Scan for the cell matching the given text and deliver its (X, Y) coordinate at center. 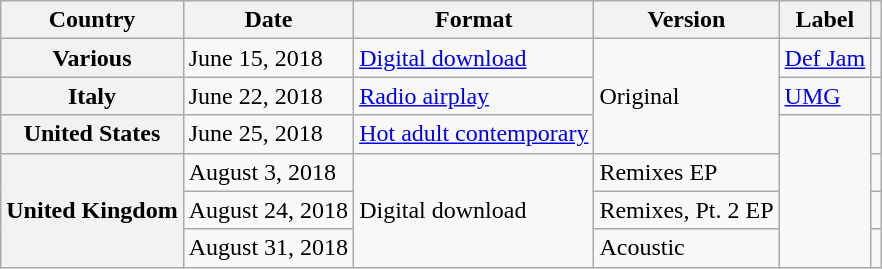
June 15, 2018 (268, 58)
August 3, 2018 (268, 172)
UMG (825, 96)
June 25, 2018 (268, 134)
Label (825, 20)
Date (268, 20)
Radio airplay (474, 96)
Original (686, 96)
Remixes EP (686, 172)
Def Jam (825, 58)
Country (92, 20)
Format (474, 20)
United Kingdom (92, 210)
Remixes, Pt. 2 EP (686, 210)
Italy (92, 96)
Acoustic (686, 248)
August 24, 2018 (268, 210)
Hot adult contemporary (474, 134)
United States (92, 134)
Version (686, 20)
Various (92, 58)
August 31, 2018 (268, 248)
June 22, 2018 (268, 96)
